Return the (X, Y) coordinate for the center point of the cell that contains the specified text.  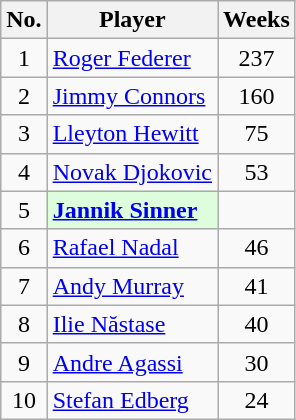
Novak Djokovic (132, 172)
7 (24, 286)
Rafael Nadal (132, 248)
24 (257, 400)
Weeks (257, 20)
No. (24, 20)
9 (24, 362)
30 (257, 362)
6 (24, 248)
Ilie Năstase (132, 324)
5 (24, 210)
46 (257, 248)
Jimmy Connors (132, 96)
40 (257, 324)
75 (257, 134)
1 (24, 58)
Andre Agassi (132, 362)
Player (132, 20)
3 (24, 134)
237 (257, 58)
8 (24, 324)
2 (24, 96)
10 (24, 400)
Andy Murray (132, 286)
4 (24, 172)
41 (257, 286)
Stefan Edberg (132, 400)
Jannik Sinner (132, 210)
160 (257, 96)
53 (257, 172)
Roger Federer (132, 58)
Lleyton Hewitt (132, 134)
